Capture the cell that displays the provided text and extract its [X, Y] central coordinate. 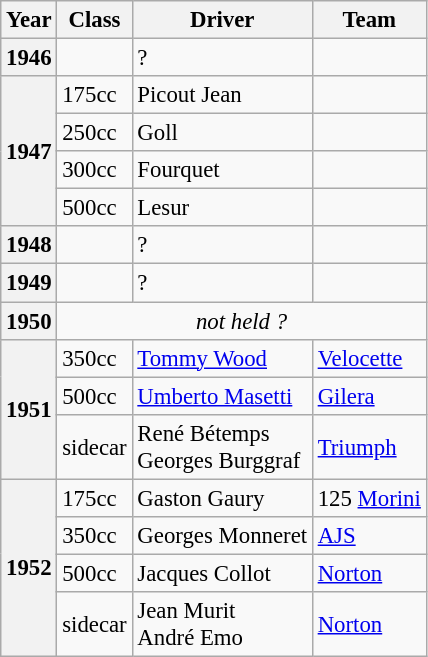
Tommy Wood [222, 358]
Umberto Masetti [222, 396]
Lesur [222, 208]
1952 [29, 568]
not held ? [242, 321]
Jacques Collot [222, 573]
Goll [222, 133]
Triumph [369, 446]
Jean Murit André Emo [222, 624]
1946 [29, 58]
Picout Jean [222, 95]
250cc [94, 133]
1951 [29, 409]
Team [369, 20]
1949 [29, 283]
1947 [29, 151]
Georges Monneret [222, 536]
Velocette [369, 358]
Class [94, 20]
1950 [29, 321]
Driver [222, 20]
Gilera [369, 396]
125 Morini [369, 498]
1948 [29, 245]
300cc [94, 170]
Year [29, 20]
René Bétemps Georges Burggraf [222, 446]
Gaston Gaury [222, 498]
Fourquet [222, 170]
AJS [369, 536]
